Identify which cell holds the provided text, then report its (X, Y) central coordinate. 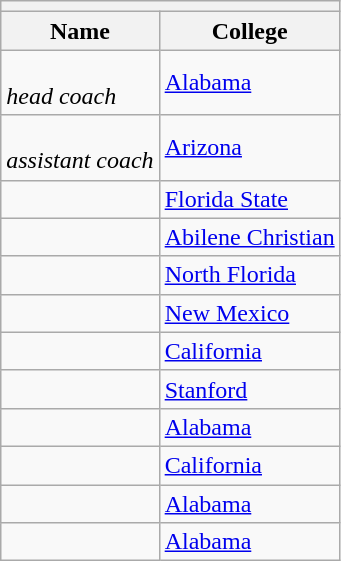
Abilene Christian (250, 237)
College (250, 31)
Name (80, 31)
North Florida (250, 275)
head coach (80, 82)
New Mexico (250, 313)
Stanford (250, 389)
Arizona (250, 148)
assistant coach (80, 148)
Florida State (250, 199)
